Capture the cell that displays the provided text and extract its [x, y] central coordinate. 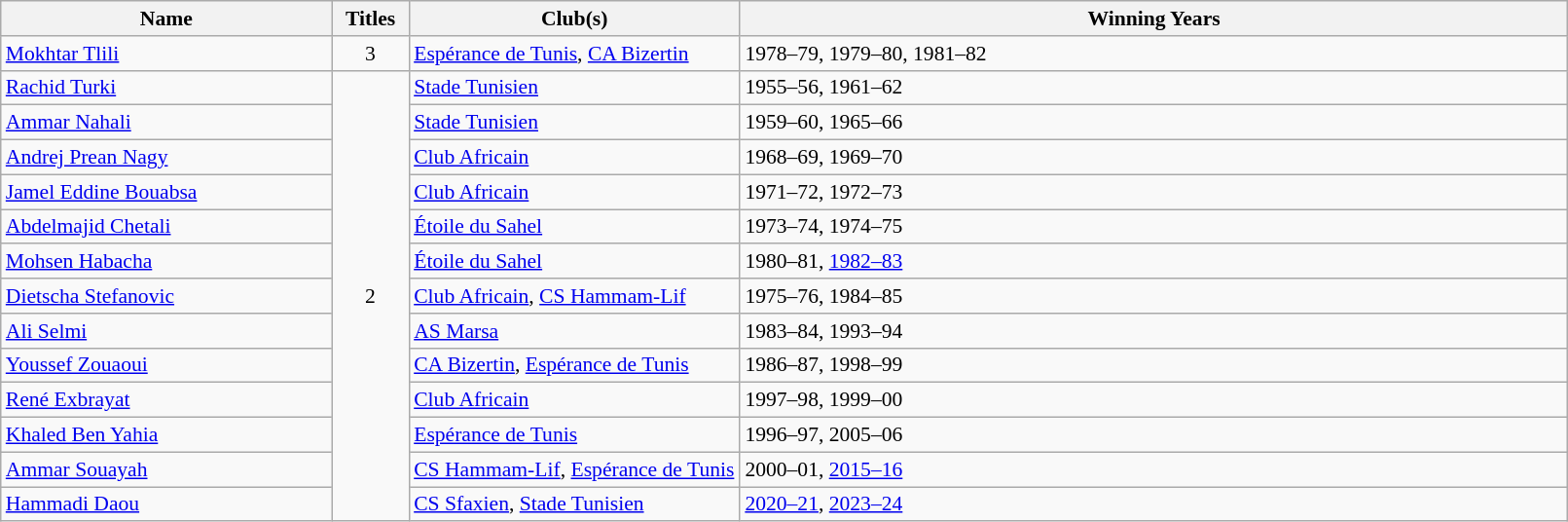
Club(s) [574, 19]
Name [166, 19]
Club Africain, CS Hammam-Lif [574, 296]
Ammar Nahali [166, 123]
AS Marsa [574, 331]
Rachid Turki [166, 88]
3 [370, 54]
Mokhtar Tlili [166, 54]
Hammadi Daou [166, 504]
1996–97, 2005–06 [1154, 435]
Ammar Souayah [166, 469]
2 [370, 296]
Dietscha Stefanovic [166, 296]
Espérance de Tunis [574, 435]
1997–98, 1999–00 [1154, 400]
Khaled Ben Yahia [166, 435]
Titles [370, 19]
Espérance de Tunis, CA Bizertin [574, 54]
1955–56, 1961–62 [1154, 88]
1978–79, 1979–80, 1981–82 [1154, 54]
CA Bizertin, Espérance de Tunis [574, 365]
1975–76, 1984–85 [1154, 296]
Abdelmajid Chetali [166, 227]
Winning Years [1154, 19]
2020–21, 2023–24 [1154, 504]
Youssef Zouaoui [166, 365]
Mohsen Habacha [166, 262]
Ali Selmi [166, 331]
CS Hammam-Lif, Espérance de Tunis [574, 469]
1983–84, 1993–94 [1154, 331]
CS Sfaxien, Stade Tunisien [574, 504]
Andrej Prean Nagy [166, 158]
1980–81, 1982–83 [1154, 262]
René Exbrayat [166, 400]
1968–69, 1969–70 [1154, 158]
1973–74, 1974–75 [1154, 227]
2000–01, 2015–16 [1154, 469]
Jamel Eddine Bouabsa [166, 192]
1959–60, 1965–66 [1154, 123]
1986–87, 1998–99 [1154, 365]
1971–72, 1972–73 [1154, 192]
